Capture the cell that displays the provided text and extract its (X, Y) central coordinate. 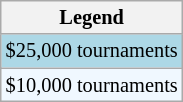
$25,000 tournaments (92, 51)
Legend (92, 17)
$10,000 tournaments (92, 85)
